For the text-containing cell, return its midpoint in (X, Y) coordinate format. 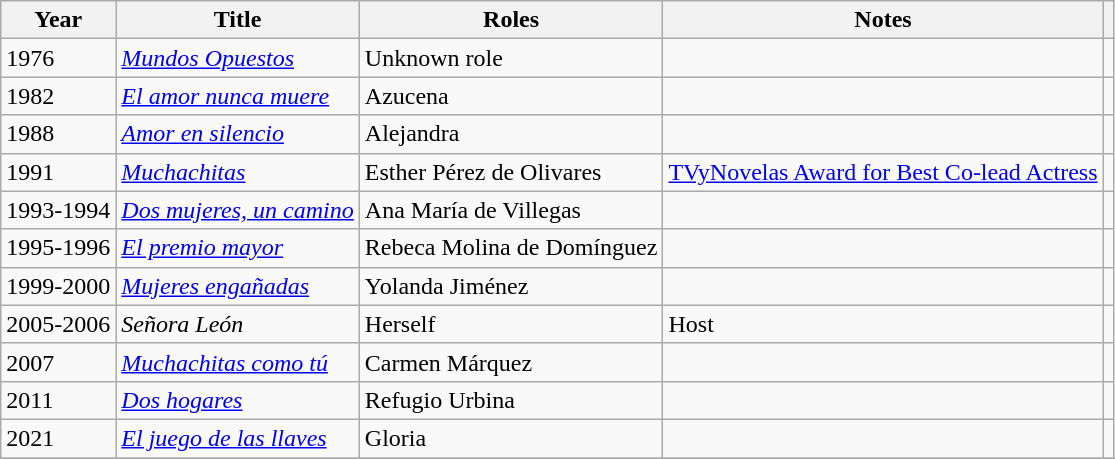
1991 (58, 172)
Mujeres engañadas (238, 286)
Roles (511, 20)
El premio mayor (238, 248)
Dos hogares (238, 400)
Mundos Opuestos (238, 58)
1982 (58, 96)
Ana María de Villegas (511, 210)
Esther Pérez de Olivares (511, 172)
Year (58, 20)
Refugio Urbina (511, 400)
2021 (58, 438)
1993-1994 (58, 210)
2005-2006 (58, 324)
Rebeca Molina de Domínguez (511, 248)
Carmen Márquez (511, 362)
Title (238, 20)
1988 (58, 134)
Host (883, 324)
El amor nunca muere (238, 96)
Muchachitas (238, 172)
Señora León (238, 324)
Muchachitas como tú (238, 362)
1999-2000 (58, 286)
2007 (58, 362)
Unknown role (511, 58)
Herself (511, 324)
1976 (58, 58)
Gloria (511, 438)
TVyNovelas Award for Best Co-lead Actress (883, 172)
Notes (883, 20)
1995-1996 (58, 248)
El juego de las llaves (238, 438)
Dos mujeres, un camino (238, 210)
Yolanda Jiménez (511, 286)
Alejandra (511, 134)
Amor en silencio (238, 134)
Azucena (511, 96)
2011 (58, 400)
